Determine the [x, y] coordinate at the center of the cell enclosing the given text.  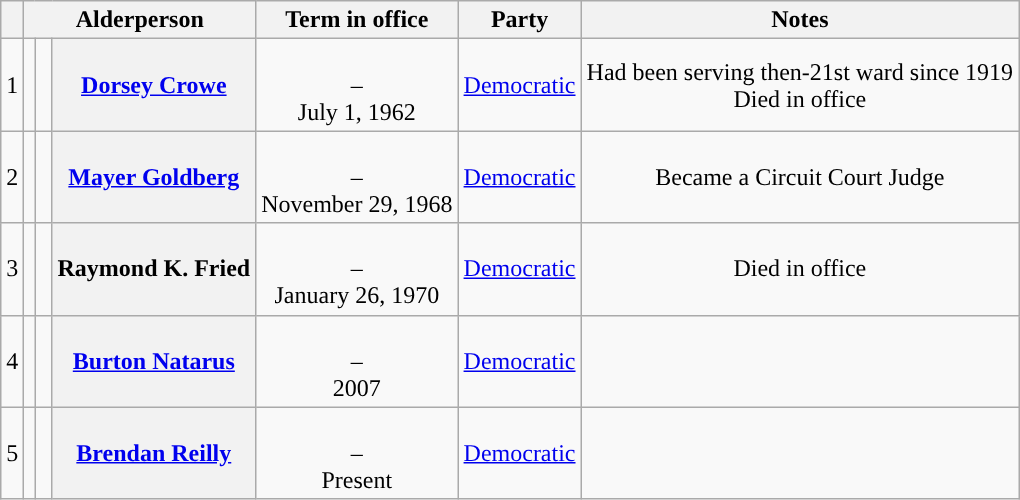
3 [12, 269]
Died in office [800, 269]
Term in office [357, 20]
Dorsey Crowe [154, 85]
2 [12, 177]
Had been serving then-21st ward since 1919 Died in office [800, 85]
Raymond K. Fried [154, 269]
Became a Circuit Court Judge [800, 177]
1 [12, 85]
5 [12, 453]
–January 26, 1970 [357, 269]
–2007 [357, 361]
Party [520, 20]
–July 1, 1962 [357, 85]
Mayer Goldberg [154, 177]
Burton Natarus [154, 361]
–Present [357, 453]
Brendan Reilly [154, 453]
Alderperson [140, 20]
4 [12, 361]
–November 29, 1968 [357, 177]
Notes [800, 20]
